Return [x, y] of the center of cell containing provided text 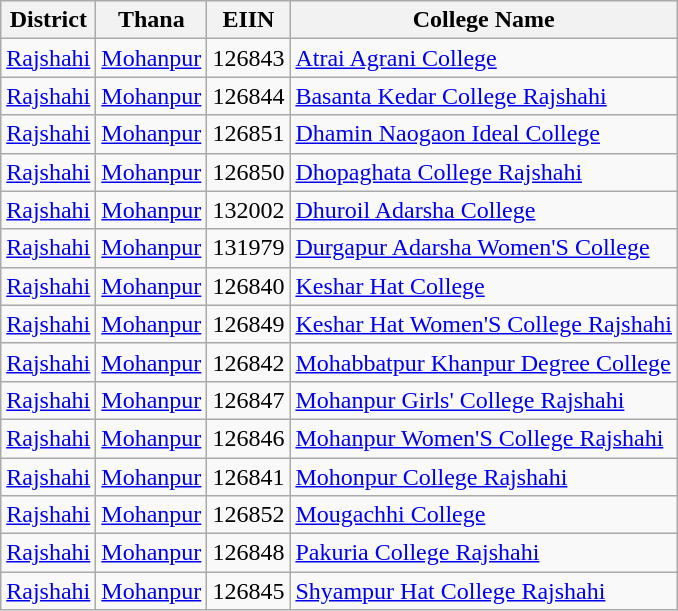
132002 [248, 210]
Mohanpur Girls' College Rajshahi [484, 400]
Keshar Hat Women'S College Rajshahi [484, 324]
Shyampur Hat College Rajshahi [484, 591]
Dhopaghata College Rajshahi [484, 172]
Atrai Agrani College [484, 58]
District [48, 20]
Mougachhi College [484, 515]
Mohabbatpur Khanpur Degree College [484, 362]
EIIN [248, 20]
126848 [248, 553]
131979 [248, 248]
Pakuria College Rajshahi [484, 553]
126845 [248, 591]
126843 [248, 58]
College Name [484, 20]
Keshar Hat College [484, 286]
Basanta Kedar College Rajshahi [484, 96]
126841 [248, 477]
126840 [248, 286]
Mohonpur College Rajshahi [484, 477]
126846 [248, 438]
126851 [248, 134]
Mohanpur Women'S College Rajshahi [484, 438]
126852 [248, 515]
126849 [248, 324]
Dhuroil Adarsha College [484, 210]
Durgapur Adarsha Women'S College [484, 248]
126850 [248, 172]
126847 [248, 400]
126844 [248, 96]
Thana [152, 20]
126842 [248, 362]
Dhamin Naogaon Ideal College [484, 134]
